From the cell containing the given text, extract its center point as [X, Y] coordinate. 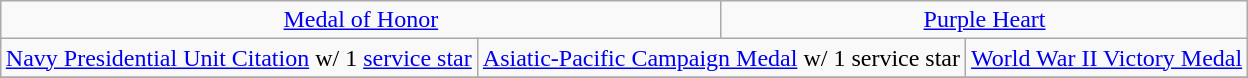
Medal of Honor [360, 20]
Asiatic-Pacific Campaign Medal w/ 1 service star [721, 58]
World War II Victory Medal [1107, 58]
Purple Heart [984, 20]
Navy Presidential Unit Citation w/ 1 service star [238, 58]
